Determine the (x, y) coordinate at the center of the cell enclosing the given text.  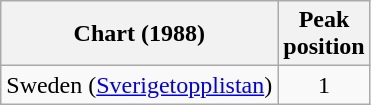
Chart (1988) (140, 34)
Sweden (Sverigetopplistan) (140, 85)
Peakposition (324, 34)
1 (324, 85)
